Provide the (x, y) coordinate of the cell's center where the given text is located.  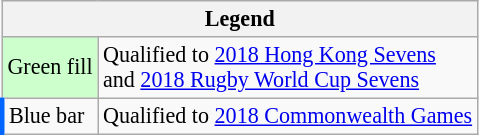
Green fill (50, 66)
Qualified to 2018 Commonwealth Games (288, 116)
Legend (240, 18)
Qualified to 2018 Hong Kong Sevensand 2018 Rugby World Cup Sevens (288, 66)
Blue bar (50, 116)
